Return [x, y] of the center of cell containing provided text 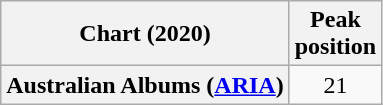
Peakposition [335, 34]
21 [335, 85]
Australian Albums (ARIA) [145, 85]
Chart (2020) [145, 34]
